Detect which cell encompasses the target text, then output its (x, y) center coordinate. 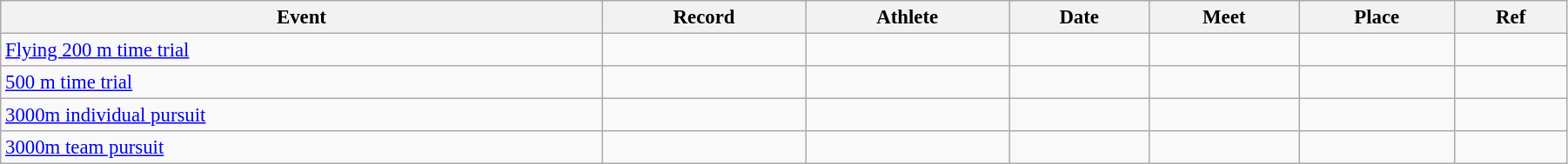
Event (301, 17)
Ref (1511, 17)
Record (704, 17)
3000m individual pursuit (301, 115)
Athlete (908, 17)
500 m time trial (301, 82)
Date (1079, 17)
Meet (1224, 17)
Place (1377, 17)
3000m team pursuit (301, 148)
Flying 200 m time trial (301, 50)
